Provide the (X, Y) coordinate of the cell's center where the given text is located.  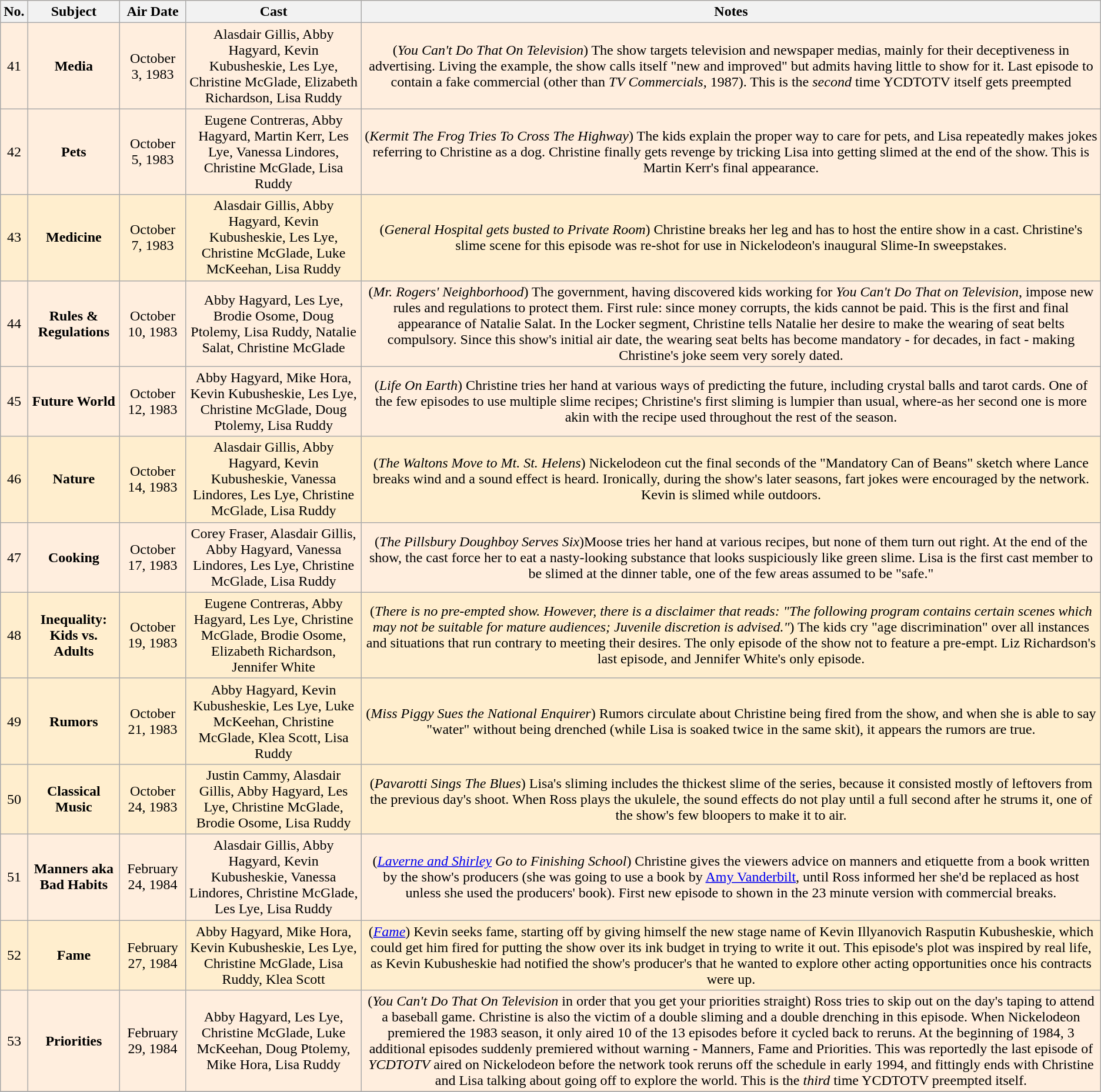
Fame (74, 955)
Pets (74, 152)
Nature (74, 479)
Abby Hagyard, Les Lye, Christine McGlade, Luke McKeehan, Doug Ptolemy, Mike Hora, Lisa Ruddy (274, 1041)
Alasdair Gillis, Abby Hagyard, Kevin Kubusheskie, Vanessa Lindores, Les Lye, Christine McGlade, Lisa Ruddy (274, 479)
Cooking (74, 557)
October 12, 1983 (153, 401)
Air Date (153, 12)
49 (14, 721)
Abby Hagyard, Mike Hora, Kevin Kubusheskie, Les Lye, Christine McGlade, Doug Ptolemy, Lisa Ruddy (274, 401)
October 24, 1983 (153, 799)
Alasdair Gillis, Abby Hagyard, Kevin Kubusheskie, Les Lye, Christine McGlade, Elizabeth Richardson, Lisa Ruddy (274, 66)
Subject (74, 12)
Abby Hagyard, Les Lye, Brodie Osome, Doug Ptolemy, Lisa Ruddy, Natalie Salat, Christine McGlade (274, 323)
Abby Hagyard, Kevin Kubusheskie, Les Lye, Luke McKeehan, Christine McGlade, Klea Scott, Lisa Ruddy (274, 721)
Alasdair Gillis, Abby Hagyard, Kevin Kubusheskie, Vanessa Lindores, Christine McGlade, Les Lye, Lisa Ruddy (274, 877)
October 10, 1983 (153, 323)
Notes (732, 12)
48 (14, 635)
October 17, 1983 (153, 557)
Priorities (74, 1041)
Eugene Contreras, Abby Hagyard, Les Lye, Christine McGlade, Brodie Osome, Elizabeth Richardson, Jennifer White (274, 635)
53 (14, 1041)
Media (74, 66)
Abby Hagyard, Mike Hora, Kevin Kubusheskie, Les Lye, Christine McGlade, Lisa Ruddy, Klea Scott (274, 955)
Eugene Contreras, Abby Hagyard, Martin Kerr, Les Lye, Vanessa Lindores, Christine McGlade, Lisa Ruddy (274, 152)
Future World (74, 401)
41 (14, 66)
44 (14, 323)
February 29, 1984 (153, 1041)
Classical Music (74, 799)
Alasdair Gillis, Abby Hagyard, Kevin Kubusheskie, Les Lye, Christine McGlade, Luke McKeehan, Lisa Ruddy (274, 238)
No. (14, 12)
42 (14, 152)
46 (14, 479)
February 27, 1984 (153, 955)
October 19, 1983 (153, 635)
October 14, 1983 (153, 479)
45 (14, 401)
October 5, 1983 (153, 152)
47 (14, 557)
October 3, 1983 (153, 66)
Medicine (74, 238)
October 21, 1983 (153, 721)
Justin Cammy, Alasdair Gillis, Abby Hagyard, Les Lye, Christine McGlade, Brodie Osome, Lisa Ruddy (274, 799)
Cast (274, 12)
Rules & Regulations (74, 323)
October 7, 1983 (153, 238)
50 (14, 799)
Corey Fraser, Alasdair Gillis, Abby Hagyard, Vanessa Lindores, Les Lye, Christine McGlade, Lisa Ruddy (274, 557)
43 (14, 238)
Inequality: Kids vs. Adults (74, 635)
52 (14, 955)
Rumors (74, 721)
51 (14, 877)
February 24, 1984 (153, 877)
Manners aka Bad Habits (74, 877)
